Identify which cell holds the provided text, then report its [x, y] central coordinate. 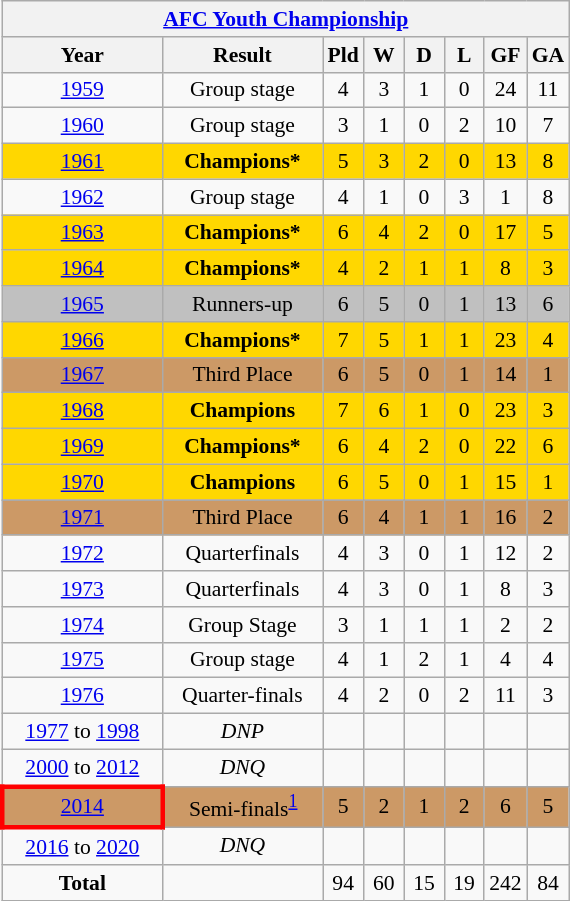
Runners-up [242, 304]
1970 [82, 482]
1977 to 1998 [82, 732]
L [464, 55]
1963 [82, 233]
1974 [82, 625]
1969 [82, 447]
2016 to 2020 [82, 846]
1975 [82, 660]
Group Stage [242, 625]
1964 [82, 269]
DNP [242, 732]
60 [384, 883]
1962 [82, 197]
D [424, 55]
17 [506, 233]
W [384, 55]
22 [506, 447]
84 [548, 883]
12 [506, 554]
1967 [82, 375]
1968 [82, 411]
Pld [342, 55]
AFC Youth Championship [286, 19]
242 [506, 883]
1961 [82, 162]
Quarter-finals [242, 696]
19 [464, 883]
2000 to 2012 [82, 768]
1973 [82, 589]
24 [506, 90]
1965 [82, 304]
1966 [82, 340]
16 [506, 518]
1972 [82, 554]
1960 [82, 126]
Result [242, 55]
GA [548, 55]
Year [82, 55]
1976 [82, 696]
Semi-finals1 [242, 806]
94 [342, 883]
2014 [82, 806]
10 [506, 126]
Total [82, 883]
14 [506, 375]
1959 [82, 90]
GF [506, 55]
1971 [82, 518]
